Locate the cell with the specified text and output its (x, y) center coordinate. 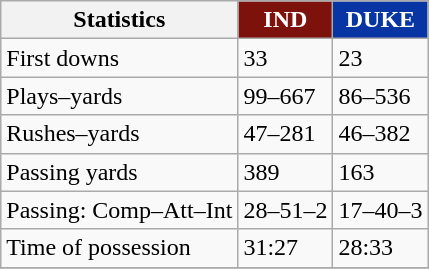
17–40–3 (380, 210)
46–382 (380, 134)
163 (380, 172)
28–51–2 (286, 210)
DUKE (380, 20)
Passing: Comp–Att–Int (120, 210)
Statistics (120, 20)
99–667 (286, 96)
Plays–yards (120, 96)
Time of possession (120, 248)
Passing yards (120, 172)
86–536 (380, 96)
33 (286, 58)
First downs (120, 58)
23 (380, 58)
31:27 (286, 248)
IND (286, 20)
47–281 (286, 134)
389 (286, 172)
28:33 (380, 248)
Rushes–yards (120, 134)
